Identify which cell holds the provided text, then report its (x, y) central coordinate. 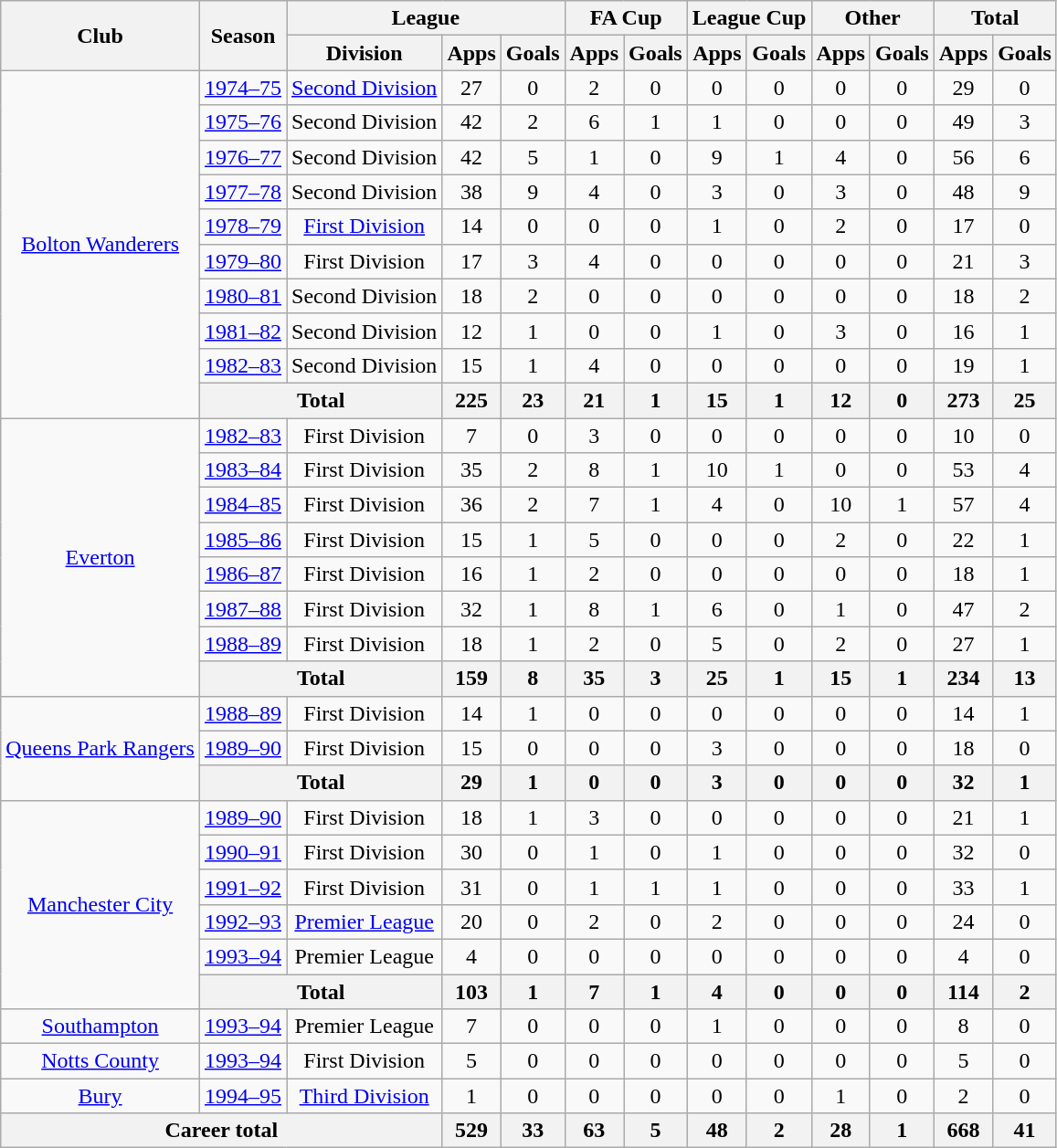
1977–78 (243, 192)
20 (471, 922)
Bolton Wanderers (100, 245)
Queens Park Rangers (100, 748)
41 (1025, 1131)
1980–81 (243, 296)
Manchester City (100, 904)
22 (963, 540)
1975–76 (243, 122)
Notts County (100, 1061)
63 (594, 1131)
57 (963, 505)
234 (963, 679)
225 (471, 400)
1978–79 (243, 226)
Club (100, 36)
159 (471, 679)
53 (963, 470)
Other (872, 18)
Everton (100, 557)
1990–91 (243, 852)
30 (471, 852)
36 (471, 505)
1976–77 (243, 157)
1984–85 (243, 505)
1991–92 (243, 887)
49 (963, 122)
Division (365, 53)
28 (840, 1131)
31 (471, 887)
1987–88 (243, 609)
1985–86 (243, 540)
Third Division (365, 1096)
1994–95 (243, 1096)
529 (471, 1131)
13 (1025, 679)
League (426, 18)
Season (243, 36)
Career total (221, 1131)
1981–82 (243, 331)
19 (963, 365)
668 (963, 1131)
103 (471, 991)
38 (471, 192)
23 (533, 400)
56 (963, 157)
47 (963, 609)
24 (963, 922)
1992–93 (243, 922)
1983–84 (243, 470)
Southampton (100, 1027)
FA Cup (626, 18)
1979–80 (243, 261)
League Cup (749, 18)
1974–75 (243, 88)
Bury (100, 1096)
1986–87 (243, 574)
114 (963, 991)
273 (963, 400)
